Scan for the cell matching the given text and deliver its (X, Y) coordinate at center. 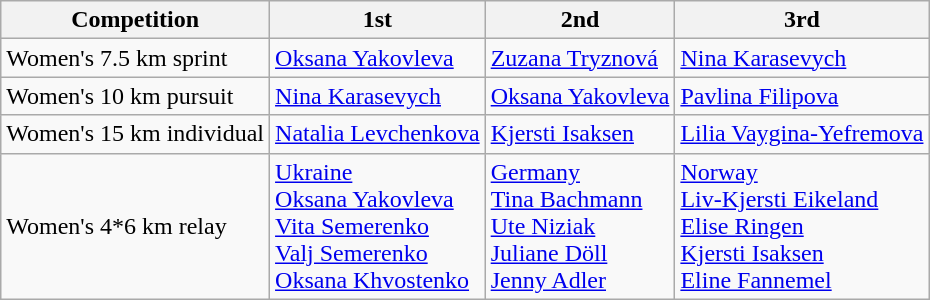
1st (378, 20)
UkraineOksana YakovlevaVita SemerenkoValj SemerenkoOksana Khvostenko (378, 226)
Women's 15 km individual (136, 134)
NorwayLiv-Kjersti EikelandElise RingenKjersti IsaksenEline Fannemel (802, 226)
GermanyTina BachmannUte NiziakJuliane DöllJenny Adler (580, 226)
Women's 4*6 km relay (136, 226)
Zuzana Tryznová (580, 58)
Women's 7.5 km sprint (136, 58)
Competition (136, 20)
3rd (802, 20)
Natalia Levchenkova (378, 134)
2nd (580, 20)
Women's 10 km pursuit (136, 96)
Kjersti Isaksen (580, 134)
Pavlina Filipova (802, 96)
Lilia Vaygina-Yefremova (802, 134)
